Search for the cell housing the specified text and yield its [X, Y] center coordinate. 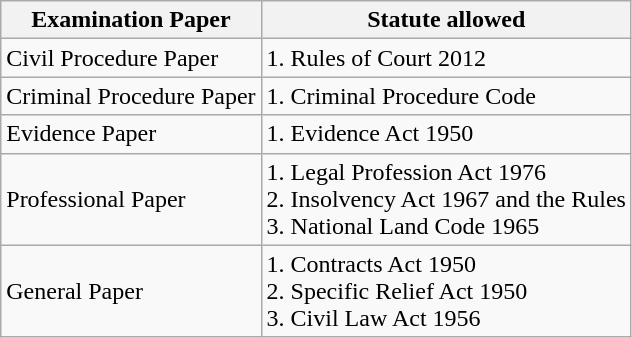
Professional Paper [131, 199]
1. Criminal Procedure Code [446, 96]
General Paper [131, 291]
Evidence Paper [131, 134]
1. Contracts Act 19502. Specific Relief Act 19503. Civil Law Act 1956 [446, 291]
Civil Procedure Paper [131, 58]
Criminal Procedure Paper [131, 96]
1. Legal Profession Act 19762. Insolvency Act 1967 and the Rules3. National Land Code 1965 [446, 199]
Statute allowed [446, 20]
1. Rules of Court 2012 [446, 58]
Examination Paper [131, 20]
1. Evidence Act 1950 [446, 134]
